Capture the cell that displays the provided text and extract its [x, y] central coordinate. 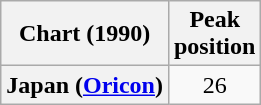
Chart (1990) [85, 34]
Japan (Oricon) [85, 85]
Peakposition [214, 34]
26 [214, 85]
